For the text-containing cell, return its midpoint in [x, y] coordinate format. 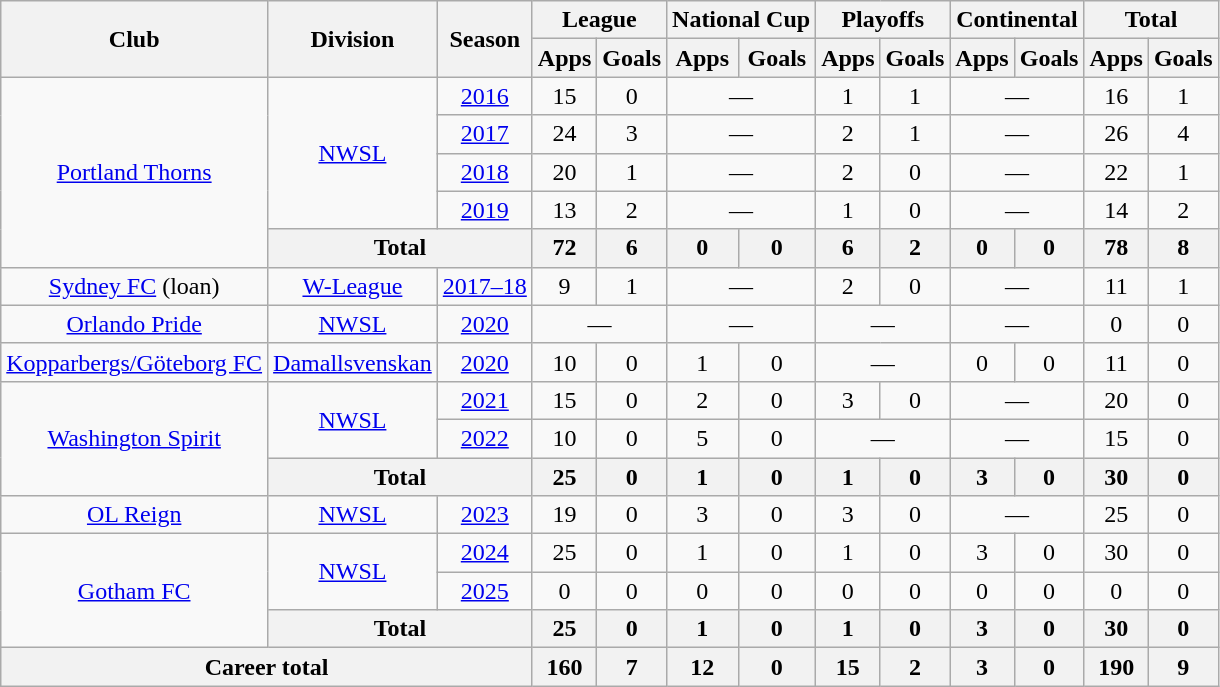
Playoffs [883, 20]
Continental [1017, 20]
14 [1116, 210]
5 [703, 438]
2022 [484, 438]
OL Reign [134, 515]
72 [564, 248]
Sydney FC (loan) [134, 286]
Season [484, 39]
8 [1183, 248]
160 [564, 667]
7 [632, 667]
Orlando Pride [134, 324]
2019 [484, 210]
19 [564, 515]
4 [1183, 134]
22 [1116, 172]
2017 [484, 134]
2023 [484, 515]
League [599, 20]
78 [1116, 248]
W-League [353, 286]
190 [1116, 667]
Gotham FC [134, 591]
2021 [484, 400]
Division [353, 39]
26 [1116, 134]
Washington Spirit [134, 438]
13 [564, 210]
National Cup [742, 20]
Kopparbergs/Göteborg FC [134, 362]
Club [134, 39]
12 [703, 667]
2024 [484, 553]
16 [1116, 96]
2017–18 [484, 286]
2016 [484, 96]
Portland Thorns [134, 172]
24 [564, 134]
2018 [484, 172]
Career total [267, 667]
Damallsvenskan [353, 362]
2025 [484, 591]
